From the cell containing the given text, extract its center point as [X, Y] coordinate. 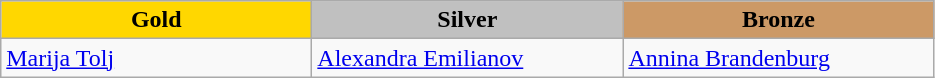
Alexandra Emilianov [468, 58]
Bronze [778, 20]
Marija Tolj [156, 58]
Gold [156, 20]
Silver [468, 20]
Annina Brandenburg [778, 58]
